Detect which cell encompasses the target text, then output its [X, Y] center coordinate. 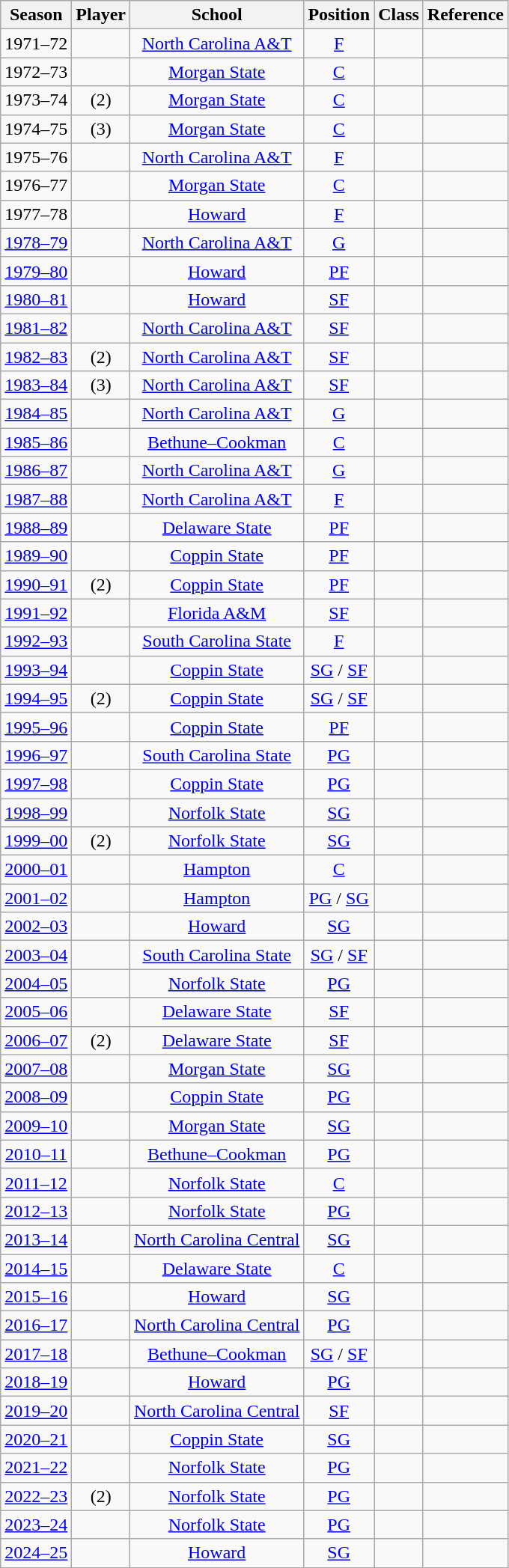
2000–01 [36, 870]
1989–90 [36, 556]
1987–88 [36, 499]
1976–77 [36, 186]
2017–18 [36, 1354]
2010–11 [36, 1154]
1974–75 [36, 129]
2006–07 [36, 1040]
1993–94 [36, 670]
Position [339, 15]
1990–91 [36, 585]
Reference [466, 15]
2012–13 [36, 1211]
1983–84 [36, 385]
2005–06 [36, 1012]
2021–22 [36, 1468]
Player [101, 15]
2018–19 [36, 1382]
2020–21 [36, 1439]
2016–17 [36, 1326]
1982–83 [36, 357]
2003–04 [36, 955]
1971–72 [36, 43]
Season [36, 15]
2023–24 [36, 1525]
1985–86 [36, 442]
Class [399, 15]
2011–12 [36, 1183]
1975–76 [36, 157]
1996–97 [36, 755]
1988–89 [36, 528]
2007–08 [36, 1069]
2009–10 [36, 1126]
1972–73 [36, 72]
2015–16 [36, 1297]
1978–79 [36, 242]
1991–92 [36, 613]
2008–09 [36, 1097]
2022–23 [36, 1496]
1994–95 [36, 698]
1999–00 [36, 841]
2019–20 [36, 1411]
1979–80 [36, 271]
PG / SG [339, 898]
2013–14 [36, 1239]
1981–82 [36, 328]
1984–85 [36, 414]
Florida A&M [217, 613]
School [217, 15]
1986–87 [36, 471]
2001–02 [36, 898]
2002–03 [36, 927]
1998–99 [36, 812]
1980–81 [36, 299]
1977–78 [36, 214]
2014–15 [36, 1269]
1995–96 [36, 727]
1997–98 [36, 784]
2024–25 [36, 1553]
2004–05 [36, 983]
1973–74 [36, 100]
1992–93 [36, 641]
